From the cell containing the given text, extract its center point as (X, Y) coordinate. 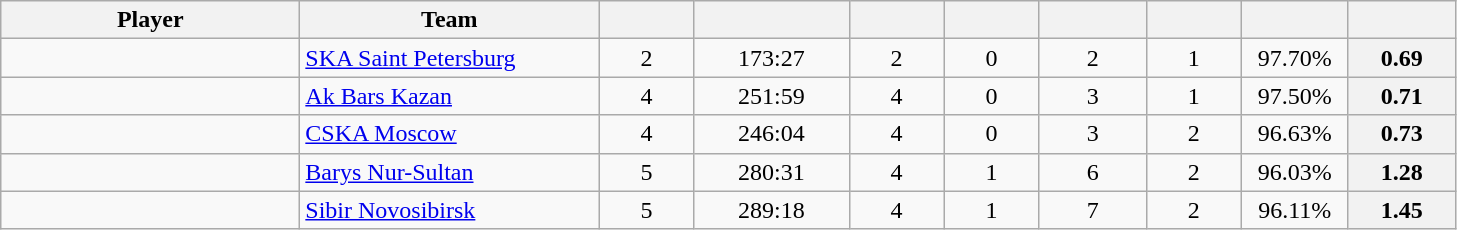
0.73 (1402, 134)
96.03% (1294, 172)
280:31 (772, 172)
251:59 (772, 96)
1.45 (1402, 210)
1.28 (1402, 172)
Player (150, 20)
7 (1092, 210)
0.71 (1402, 96)
Ak Bars Kazan (450, 96)
Barys Nur-Sultan (450, 172)
289:18 (772, 210)
246:04 (772, 134)
96.11% (1294, 210)
Sibir Novosibirsk (450, 210)
96.63% (1294, 134)
Team (450, 20)
97.70% (1294, 58)
CSKA Moscow (450, 134)
173:27 (772, 58)
6 (1092, 172)
SKA Saint Petersburg (450, 58)
0.69 (1402, 58)
97.50% (1294, 96)
